Locate the cell with the specified text and output its (x, y) center coordinate. 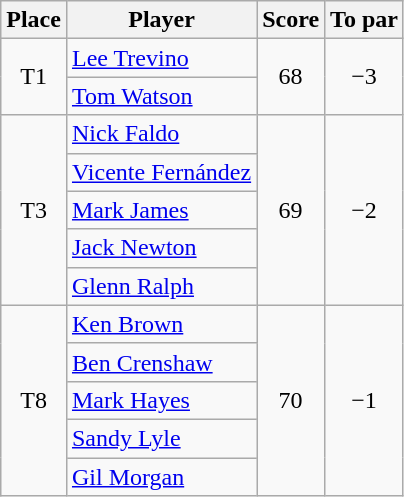
Sandy Lyle (161, 438)
To par (364, 20)
Glenn Ralph (161, 286)
Lee Trevino (161, 58)
Jack Newton (161, 248)
Ben Crenshaw (161, 362)
70 (291, 400)
Tom Watson (161, 96)
68 (291, 77)
Place (34, 20)
Score (291, 20)
Gil Morgan (161, 477)
Ken Brown (161, 324)
−1 (364, 400)
T3 (34, 210)
Mark James (161, 210)
−3 (364, 77)
Player (161, 20)
Mark Hayes (161, 400)
T8 (34, 400)
Vicente Fernández (161, 172)
−2 (364, 210)
Nick Faldo (161, 134)
T1 (34, 77)
69 (291, 210)
